Output the (X, Y) coordinate of the center of the cell containing the given text.  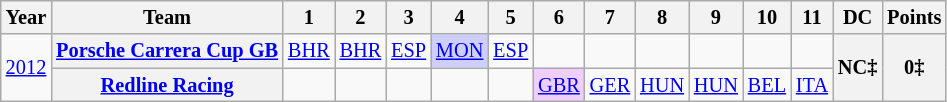
9 (716, 17)
2012 (26, 68)
ITA (812, 85)
2 (361, 17)
5 (510, 17)
3 (408, 17)
0‡ (914, 68)
GBR (559, 85)
DC (858, 17)
8 (662, 17)
10 (767, 17)
11 (812, 17)
Points (914, 17)
4 (460, 17)
Redline Racing (167, 85)
MON (460, 51)
7 (610, 17)
Year (26, 17)
Team (167, 17)
Porsche Carrera Cup GB (167, 51)
GER (610, 85)
BEL (767, 85)
NC‡ (858, 68)
1 (309, 17)
6 (559, 17)
